Output the [x, y] coordinate of the center of the cell containing the given text.  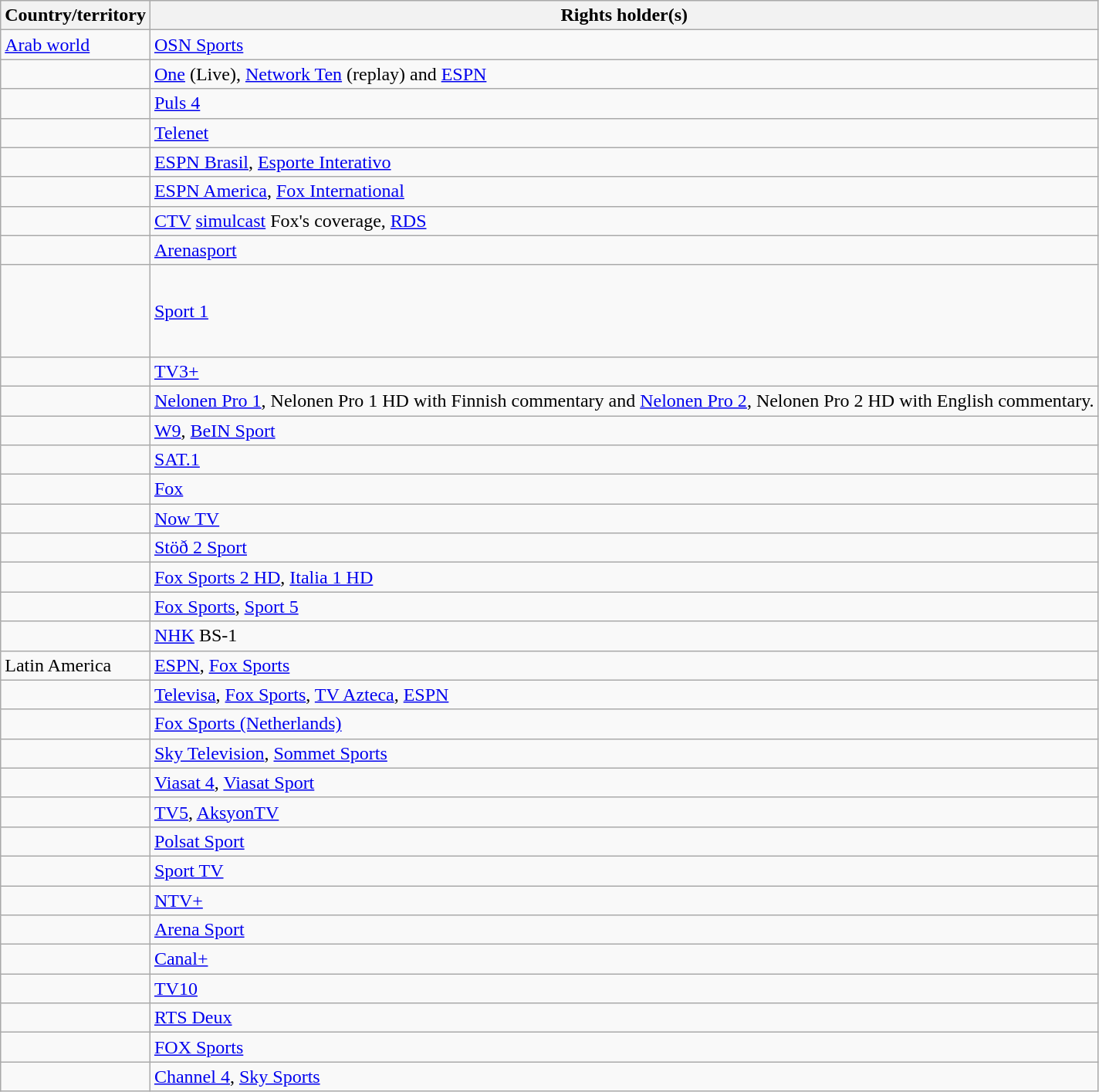
CTV simulcast Fox's coverage, RDS [624, 221]
Sport TV [624, 871]
Fox [624, 489]
SAT.1 [624, 460]
Polsat Sport [624, 841]
Arena Sport [624, 930]
Televisa, Fox Sports, TV Azteca, ESPN [624, 695]
Stöð 2 Sport [624, 548]
Country/territory [76, 15]
Channel 4, Sky Sports [624, 1077]
Sky Television, Sommet Sports [624, 753]
Arab world [76, 45]
ESPN, Fox Sports [624, 665]
Viasat 4, Viasat Sport [624, 783]
Rights holder(s) [624, 15]
Canal+ [624, 959]
Arenasport [624, 250]
W9, BeIN Sport [624, 430]
TV10 [624, 989]
Fox Sports 2 HD, Italia 1 HD [624, 577]
FOX Sports [624, 1047]
TV5, AksyonTV [624, 812]
Fox Sports, Sport 5 [624, 607]
NTV+ [624, 901]
Puls 4 [624, 103]
NHK BS-1 [624, 636]
Latin America [76, 665]
One (Live), Network Ten (replay) and ESPN [624, 74]
TV3+ [624, 371]
Telenet [624, 133]
ESPN America, Fox International [624, 191]
Now TV [624, 519]
Fox Sports (Netherlands) [624, 724]
ESPN Brasil, Esporte Interativo [624, 162]
OSN Sports [624, 45]
Nelonen Pro 1, Nelonen Pro 1 HD with Finnish commentary and Nelonen Pro 2, Nelonen Pro 2 HD with English commentary. [624, 401]
Sport 1 [624, 310]
RTS Deux [624, 1018]
